Pinpoint the cell where the given text exists, returning its (x, y) midpoint coordinate. 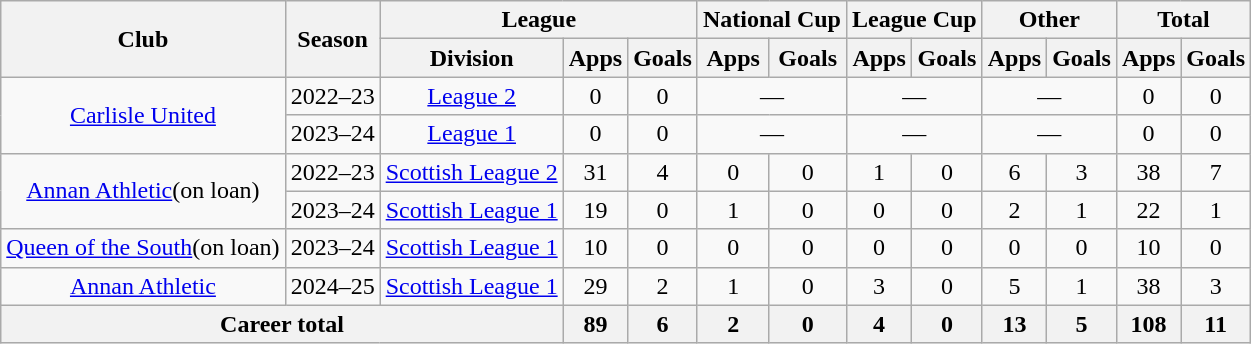
League (538, 20)
13 (1014, 324)
31 (595, 172)
Total (1183, 20)
Career total (282, 324)
Other (1049, 20)
11 (1216, 324)
Club (143, 39)
Queen of the South(on loan) (143, 248)
Annan Athletic (143, 286)
League Cup (914, 20)
Season (332, 39)
7 (1216, 172)
19 (595, 210)
2024–25 (332, 286)
League 2 (472, 96)
National Cup (772, 20)
22 (1148, 210)
Carlisle United (143, 115)
Division (472, 58)
89 (595, 324)
Scottish League 2 (472, 172)
Annan Athletic(on loan) (143, 191)
League 1 (472, 134)
108 (1148, 324)
29 (595, 286)
